Locate the cell with the specified text and output its [x, y] center coordinate. 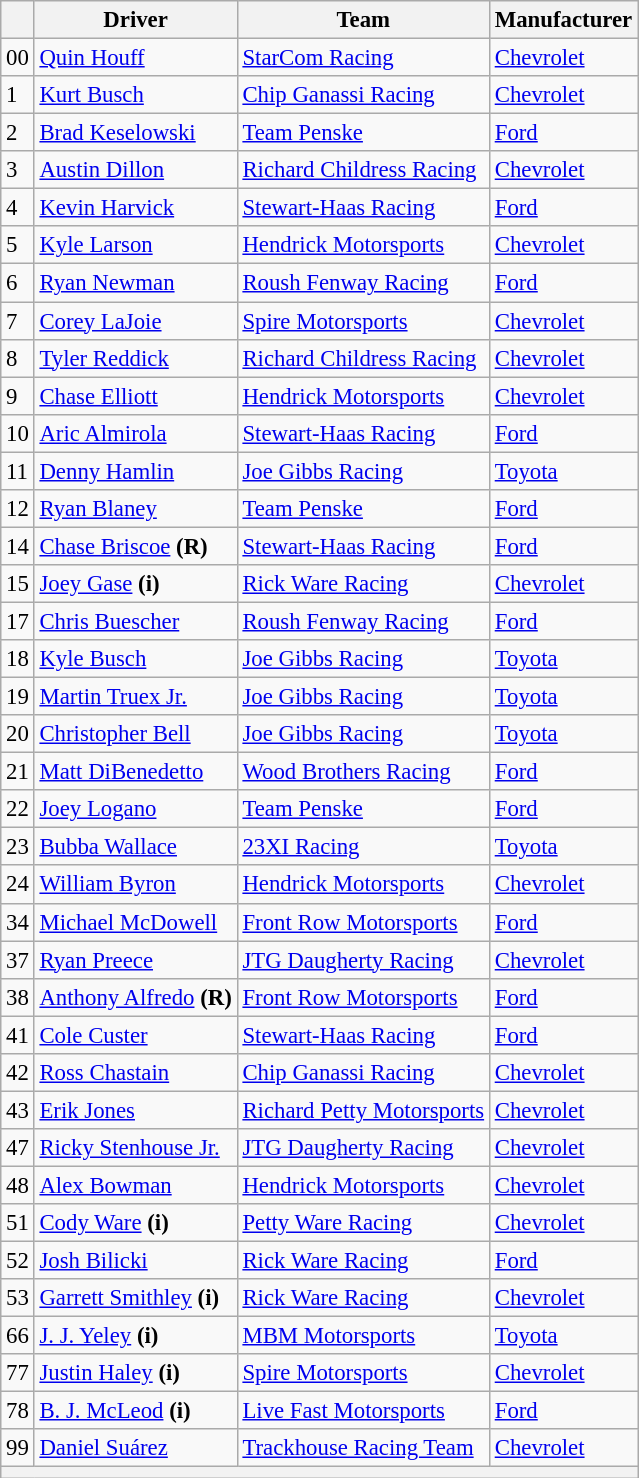
Ryan Blaney [136, 509]
20 [18, 734]
Josh Bilicki [136, 1261]
37 [18, 960]
William Byron [136, 885]
Erik Jones [136, 1110]
Martin Truex Jr. [136, 697]
Brad Keselowski [136, 133]
Christopher Bell [136, 734]
47 [18, 1148]
38 [18, 997]
11 [18, 471]
Alex Bowman [136, 1185]
Austin Dillon [136, 170]
Cody Ware (i) [136, 1223]
52 [18, 1261]
Aric Almirola [136, 433]
Ryan Preece [136, 960]
7 [18, 321]
Denny Hamlin [136, 471]
Trackhouse Racing Team [363, 1449]
8 [18, 358]
Wood Brothers Racing [363, 772]
Kyle Larson [136, 245]
Petty Ware Racing [363, 1223]
19 [18, 697]
Kurt Busch [136, 95]
99 [18, 1449]
24 [18, 885]
5 [18, 245]
53 [18, 1298]
14 [18, 546]
1 [18, 95]
21 [18, 772]
43 [18, 1110]
22 [18, 809]
66 [18, 1336]
MBM Motorsports [363, 1336]
00 [18, 58]
48 [18, 1185]
Joey Gase (i) [136, 584]
Tyler Reddick [136, 358]
StarCom Racing [363, 58]
9 [18, 396]
Manufacturer [563, 20]
Kyle Busch [136, 659]
J. J. Yeley (i) [136, 1336]
23XI Racing [363, 847]
23 [18, 847]
41 [18, 1035]
Cole Custer [136, 1035]
4 [18, 208]
Garrett Smithley (i) [136, 1298]
12 [18, 509]
Ross Chastain [136, 1073]
Chase Elliott [136, 396]
10 [18, 433]
Daniel Suárez [136, 1449]
Michael McDowell [136, 922]
42 [18, 1073]
B. J. McLeod (i) [136, 1411]
Richard Petty Motorsports [363, 1110]
Chase Briscoe (R) [136, 546]
51 [18, 1223]
77 [18, 1373]
18 [18, 659]
15 [18, 584]
78 [18, 1411]
Corey LaJoie [136, 321]
Live Fast Motorsports [363, 1411]
Ryan Newman [136, 283]
Bubba Wallace [136, 847]
6 [18, 283]
Joey Logano [136, 809]
Justin Haley (i) [136, 1373]
Team [363, 20]
Matt DiBenedetto [136, 772]
Driver [136, 20]
Chris Buescher [136, 621]
Anthony Alfredo (R) [136, 997]
17 [18, 621]
3 [18, 170]
34 [18, 922]
Quin Houff [136, 58]
Kevin Harvick [136, 208]
2 [18, 133]
Ricky Stenhouse Jr. [136, 1148]
